Capture the cell that displays the provided text and extract its (X, Y) central coordinate. 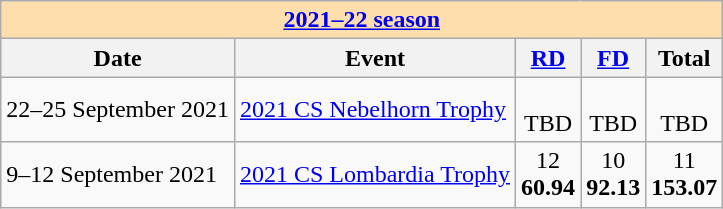
2021 CS Nebelhorn Trophy (374, 110)
10 92.13 (614, 174)
Date (118, 58)
12 60.94 (548, 174)
RD (548, 58)
9–12 September 2021 (118, 174)
Event (374, 58)
2021–22 season (362, 20)
2021 CS Lombardia Trophy (374, 174)
FD (614, 58)
11 153.07 (684, 174)
22–25 September 2021 (118, 110)
Total (684, 58)
